From the cell containing the given text, extract its center point as [x, y] coordinate. 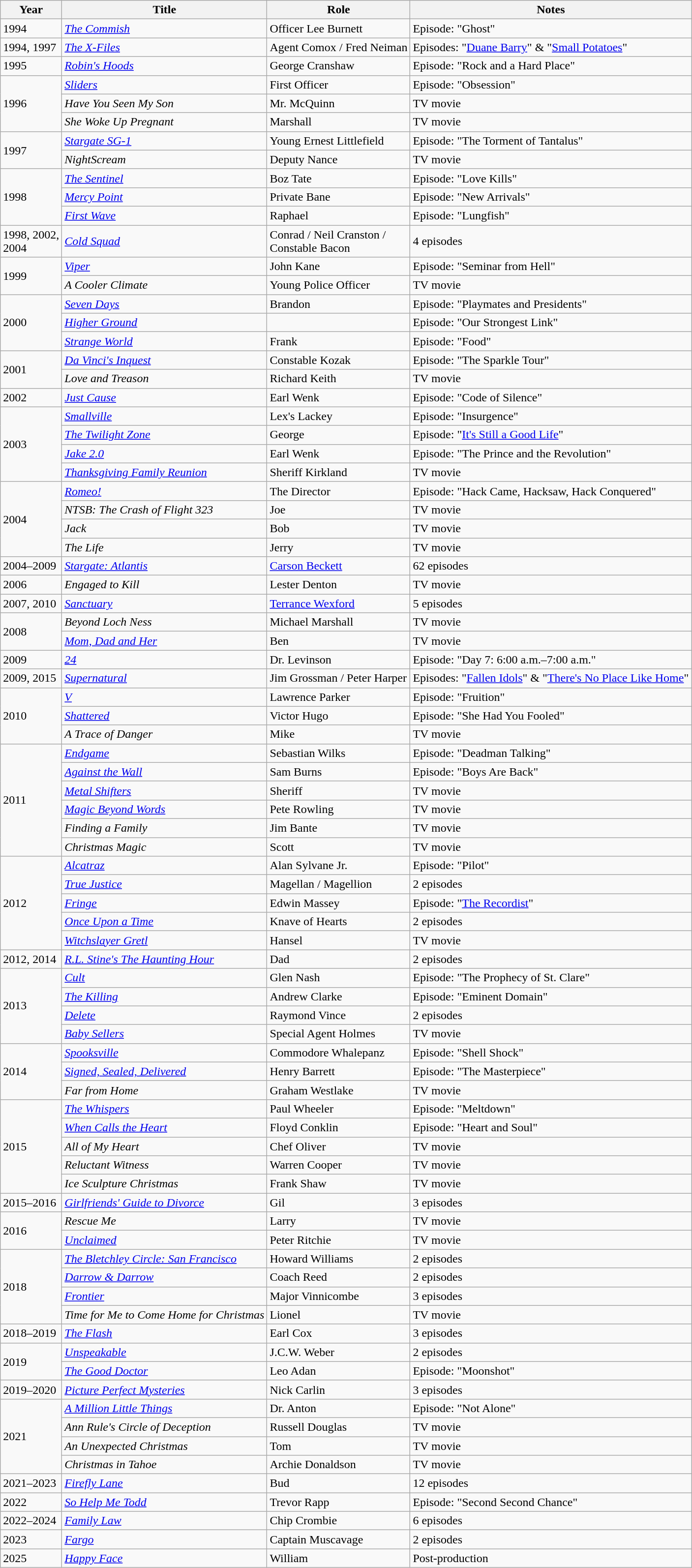
Stargate: Atlantis [164, 566]
Warren Cooper [338, 1165]
Glen Nash [338, 978]
2019–2020 [31, 1389]
Richard Keith [338, 379]
The Killing [164, 996]
Russell Douglas [338, 1427]
Title [164, 10]
The Good Doctor [164, 1371]
Smallville [164, 416]
Alcatraz [164, 866]
2016 [31, 1231]
Mr. McQuinn [338, 103]
Frontier [164, 1296]
William [338, 1558]
Jack [164, 528]
Episode: "Ghost" [551, 29]
Metal Shifters [164, 790]
Episode: "New Arrivals" [551, 197]
Terrance Wexford [338, 603]
Graham Westlake [338, 1090]
Peter Ritchie [338, 1240]
Girlfriends' Guide to Divorce [164, 1203]
Lawrence Parker [338, 697]
2001 [31, 369]
Family Law [164, 1521]
2003 [31, 444]
Episode: "Hack Came, Hacksaw, Hack Conquered" [551, 491]
2004–2009 [31, 566]
Bob [338, 528]
Fargo [164, 1539]
NightScream [164, 159]
Episode: "Eminent Domain" [551, 996]
12 episodes [551, 1483]
2018–2019 [31, 1333]
Episodes: "Fallen Idols" & "There's No Place Like Home" [551, 678]
Episode: "The Recordist" [551, 903]
Far from Home [164, 1090]
Episode: "Insurgence" [551, 416]
Higher Ground [164, 323]
2014 [31, 1071]
Constable Kozak [338, 360]
Cult [164, 978]
Notes [551, 10]
Episode: "Our Strongest Link" [551, 323]
Frank Shaw [338, 1184]
Dr. Levinson [338, 660]
1999 [31, 276]
Episode: "The Prophecy of St. Clare" [551, 978]
John Kane [338, 267]
2000 [31, 323]
All of My Heart [164, 1146]
Episode: "Meltdown" [551, 1109]
Coach Reed [338, 1277]
Jerry [338, 547]
Episode: "Code of Silence" [551, 397]
Agent Comox / Fred Neiman [338, 47]
Chef Oliver [338, 1146]
Episode: "Food" [551, 341]
2015 [31, 1146]
Episode: "Moonshot" [551, 1371]
Earl Cox [338, 1333]
Endgame [164, 753]
Christmas in Tahoe [164, 1465]
Young Ernest Littlefield [338, 141]
Episode: "Rock and a Hard Place" [551, 66]
Leo Adan [338, 1371]
Have You Seen My Son [164, 103]
Da Vinci's Inquest [164, 360]
2006 [31, 585]
2021 [31, 1436]
Year [31, 10]
Just Cause [164, 397]
Episode: "It's Still a Good Life" [551, 435]
Episode: "The Sparkle Tour" [551, 360]
Episode: "The Masterpiece" [551, 1071]
Jim Grossman / Peter Harper [338, 678]
Darrow & Darrow [164, 1277]
2018 [31, 1287]
Larry [338, 1221]
Henry Barrett [338, 1071]
2021–2023 [31, 1483]
Michael Marshall [338, 622]
Pete Rowling [338, 809]
2009 [31, 660]
Unclaimed [164, 1240]
Sam Burns [338, 772]
Rescue Me [164, 1221]
1996 [31, 103]
2007, 2010 [31, 603]
Post-production [551, 1558]
2015–2016 [31, 1203]
Dr. Anton [338, 1408]
Reluctant Witness [164, 1165]
Sheriff [338, 790]
4 episodes [551, 241]
Special Agent Holmes [338, 1034]
Deputy Nance [338, 159]
George Cranshaw [338, 66]
She Woke Up Pregnant [164, 122]
So Help Me Todd [164, 1502]
Conrad / Neil Cranston /Constable Bacon [338, 241]
Jake 2.0 [164, 453]
Episode: "Seminar from Hell" [551, 267]
Robin's Hoods [164, 66]
Role [338, 10]
Scott [338, 846]
The Commish [164, 29]
Episode: "Heart and Soul" [551, 1127]
Firefly Lane [164, 1483]
The X-Files [164, 47]
Gil [338, 1203]
Raphael [338, 215]
2002 [31, 397]
Episode: "Fruition" [551, 697]
2009, 2015 [31, 678]
Magellan / Magellion [338, 884]
Andrew Clarke [338, 996]
1994 [31, 29]
Beyond Loch Ness [164, 622]
Episode: "Love Kills" [551, 178]
2012 [31, 903]
Episode: "Shell Shock" [551, 1053]
Chip Crombie [338, 1521]
Stargate SG-1 [164, 141]
First Officer [338, 85]
Knave of Hearts [338, 922]
Carson Beckett [338, 566]
2008 [31, 632]
Alan Sylvane Jr. [338, 866]
Archie Donaldson [338, 1465]
NTSB: The Crash of Flight 323 [164, 510]
Brandon [338, 304]
Victor Hugo [338, 716]
2023 [31, 1539]
Commodore Whalepanz [338, 1053]
Seven Days [164, 304]
Episode: "Playmates and Presidents" [551, 304]
Happy Face [164, 1558]
Howard Williams [338, 1259]
Mercy Point [164, 197]
Episode: "Boys Are Back" [551, 772]
Thanksgiving Family Reunion [164, 472]
Episode: "Obsession" [551, 85]
Picture Perfect Mysteries [164, 1389]
Joe [338, 510]
2011 [31, 800]
Ice Sculpture Christmas [164, 1184]
2019 [31, 1361]
Time for Me to Come Home for Christmas [164, 1315]
Paul Wheeler [338, 1109]
The Flash [164, 1333]
Baby Sellers [164, 1034]
Trevor Rapp [338, 1502]
Raymond Vince [338, 1015]
Episodes: "Duane Barry" & "Small Potatoes" [551, 47]
Mike [338, 734]
Marshall [338, 122]
Against the Wall [164, 772]
Signed, Sealed, Delivered [164, 1071]
6 episodes [551, 1521]
Jim Bante [338, 828]
Floyd Conklin [338, 1127]
Viper [164, 267]
Private Bane [338, 197]
2004 [31, 519]
Nick Carlin [338, 1389]
Sebastian Wilks [338, 753]
Lex's Lackey [338, 416]
Bud [338, 1483]
George [338, 435]
Delete [164, 1015]
Spooksville [164, 1053]
24 [164, 660]
1997 [31, 150]
Boz Tate [338, 178]
2022 [31, 1502]
Hansel [338, 940]
Officer Lee Burnett [338, 29]
Sliders [164, 85]
Mom, Dad and Her [164, 641]
First Wave [164, 215]
The Twilight Zone [164, 435]
The Life [164, 547]
2022–2024 [31, 1521]
Cold Squad [164, 241]
Engaged to Kill [164, 585]
True Justice [164, 884]
Episode: "She Had You Fooled" [551, 716]
Young Police Officer [338, 285]
Fringe [164, 903]
Lester Denton [338, 585]
The Bletchley Circle: San Francisco [164, 1259]
Christmas Magic [164, 846]
2013 [31, 1006]
1998, 2002,2004 [31, 241]
Dad [338, 959]
Ben [338, 641]
Episode: "The Torment of Tantalus" [551, 141]
2012, 2014 [31, 959]
Unspeakable [164, 1352]
Strange World [164, 341]
Episode: "Not Alone" [551, 1408]
Episode: "The Prince and the Revolution" [551, 453]
Supernatural [164, 678]
Frank [338, 341]
62 episodes [551, 566]
Witchslayer Gretl [164, 940]
Tom [338, 1446]
The Whispers [164, 1109]
1995 [31, 66]
Once Upon a Time [164, 922]
Episode: "Lungfish" [551, 215]
R.L. Stine's The Haunting Hour [164, 959]
1998 [31, 197]
Love and Treason [164, 379]
A Trace of Danger [164, 734]
A Million Little Things [164, 1408]
Episode: "Second Second Chance" [551, 1502]
Episode: "Pilot" [551, 866]
2010 [31, 716]
Major Vinnicombe [338, 1296]
Romeo! [164, 491]
The Director [338, 491]
Sanctuary [164, 603]
2025 [31, 1558]
5 episodes [551, 603]
Magic Beyond Words [164, 809]
When Calls the Heart [164, 1127]
Shattered [164, 716]
Sheriff Kirkland [338, 472]
A Cooler Climate [164, 285]
Edwin Massey [338, 903]
Episode: "Day 7: 6:00 a.m.–7:00 a.m." [551, 660]
Captain Muscavage [338, 1539]
1994, 1997 [31, 47]
The Sentinel [164, 178]
Ann Rule's Circle of Deception [164, 1427]
J.C.W. Weber [338, 1352]
Finding a Family [164, 828]
V [164, 697]
Episode: "Deadman Talking" [551, 753]
An Unexpected Christmas [164, 1446]
Lionel [338, 1315]
